Scan for the cell matching the given text and deliver its (x, y) coordinate at center. 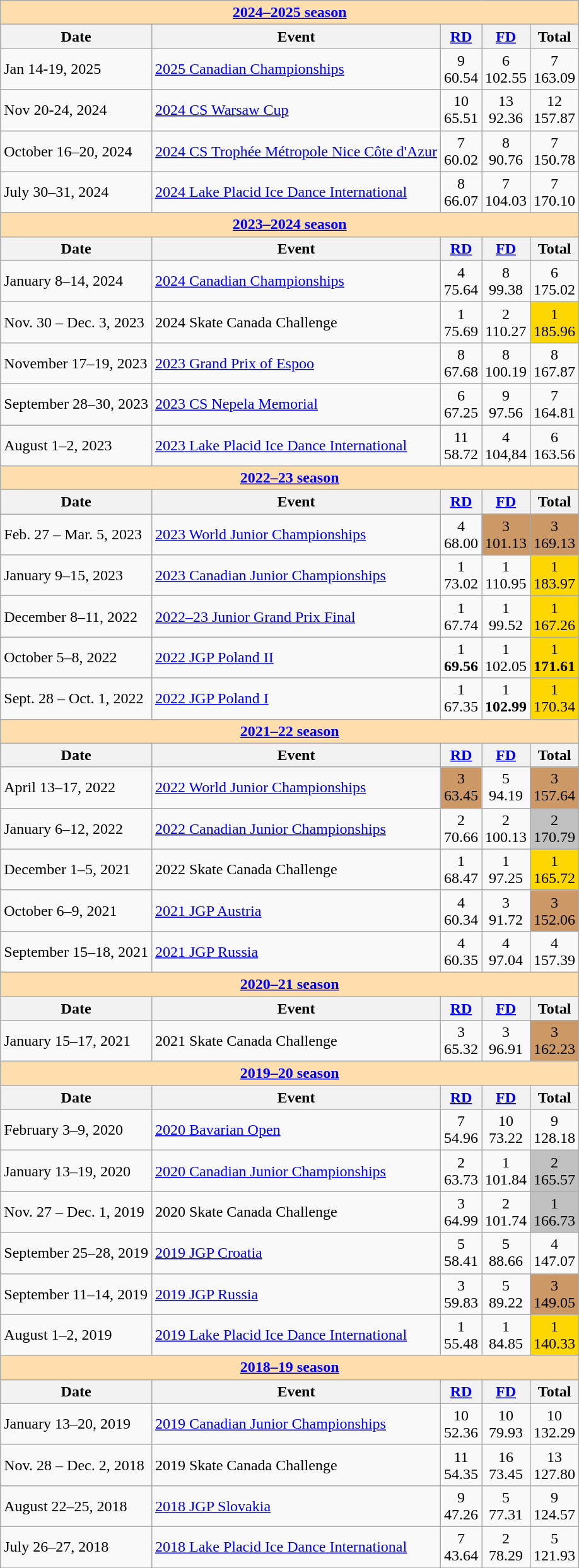
December 1–5, 2021 (76, 869)
5 88.66 (506, 1253)
2 165.57 (555, 1171)
9 128.18 (555, 1130)
October 6–9, 2021 (76, 911)
September 15–18, 2021 (76, 951)
4 75.64 (460, 281)
1 165.72 (555, 869)
2024 Canadian Championships (296, 281)
2 110.27 (506, 322)
November 17–19, 2023 (76, 363)
5 94.19 (506, 787)
7 163.09 (555, 69)
1 185.96 (555, 322)
September 25–28, 2019 (76, 1253)
Nov. 30 – Dec. 3, 2023 (76, 322)
2020 Bavarian Open (296, 1130)
4 97.04 (506, 951)
9 47.26 (460, 1506)
2 78.29 (506, 1547)
7 150.78 (555, 151)
Jan 14-19, 2025 (76, 69)
1 171.61 (555, 657)
1 69.56 (460, 657)
1 84.85 (506, 1335)
7 164.81 (555, 404)
2018–19 season (290, 1367)
16 73.45 (506, 1465)
10 73.22 (506, 1130)
2021 JGP Austria (296, 911)
1 67.74 (460, 617)
2022 Skate Canada Challenge (296, 869)
2 70.66 (460, 829)
3 149.05 (555, 1294)
3 152.06 (555, 911)
7 170.10 (555, 192)
3 63.45 (460, 787)
1 166.73 (555, 1212)
7 43.64 (460, 1547)
2018 JGP Slovakia (296, 1506)
3 101.13 (506, 535)
2024 CS Trophée Métropole Nice Côte d'Azur (296, 151)
January 8–14, 2024 (76, 281)
2 170.79 (555, 829)
2019 Canadian Junior Championships (296, 1424)
January 13–20, 2019 (76, 1424)
5 89.22 (506, 1294)
2022–23 Junior Grand Prix Final (296, 617)
2 63.73 (460, 1171)
2024 Lake Placid Ice Dance International (296, 192)
3 169.13 (555, 535)
13 127.80 (555, 1465)
6 102.55 (506, 69)
2021–22 season (290, 731)
2019 Skate Canada Challenge (296, 1465)
7 104.03 (506, 192)
5 121.93 (555, 1547)
2023 Grand Prix of Espoo (296, 363)
1 67.35 (460, 699)
8 100.19 (506, 363)
5 58.41 (460, 1253)
6 175.02 (555, 281)
1 55.48 (460, 1335)
2 101.74 (506, 1212)
3 64.99 (460, 1212)
2018 Lake Placid Ice Dance International (296, 1547)
7 60.02 (460, 151)
2019 JGP Russia (296, 1294)
January 15–17, 2021 (76, 1041)
Sept. 28 – Oct. 1, 2022 (76, 699)
2024 CS Warsaw Cup (296, 110)
1 170.34 (555, 699)
9 124.57 (555, 1506)
4 60.35 (460, 951)
3 59.83 (460, 1294)
2023 CS Nepela Memorial (296, 404)
2023–2024 season (290, 225)
10 79.93 (506, 1424)
January 9–15, 2023 (76, 575)
4 147.07 (555, 1253)
1 73.02 (460, 575)
8 90.76 (506, 151)
1 167.26 (555, 617)
10 132.29 (555, 1424)
2019 Lake Placid Ice Dance International (296, 1335)
October 16–20, 2024 (76, 151)
9 97.56 (506, 404)
February 3–9, 2020 (76, 1130)
3 157.64 (555, 787)
6 163.56 (555, 445)
August 22–25, 2018 (76, 1506)
2023 Canadian Junior Championships (296, 575)
2019–20 season (290, 1074)
December 8–11, 2022 (76, 617)
2019 JGP Croatia (296, 1253)
1 140.33 (555, 1335)
April 13–17, 2022 (76, 787)
January 6–12, 2022 (76, 829)
July 30–31, 2024 (76, 192)
2021 Skate Canada Challenge (296, 1041)
1 102.05 (506, 657)
4 104,84 (506, 445)
11 58.72 (460, 445)
5 77.31 (506, 1506)
12 157.87 (555, 110)
8 66.07 (460, 192)
2025 Canadian Championships (296, 69)
1 110.95 (506, 575)
4 157.39 (555, 951)
9 60.54 (460, 69)
2022 World Junior Championships (296, 787)
7 54.96 (460, 1130)
4 68.00 (460, 535)
2022 Canadian Junior Championships (296, 829)
2020 Skate Canada Challenge (296, 1212)
11 54.35 (460, 1465)
2022 JGP Poland II (296, 657)
1 101.84 (506, 1171)
3 65.32 (460, 1041)
1 75.69 (460, 322)
Nov 20-24, 2024 (76, 110)
2023 World Junior Championships (296, 535)
September 11–14, 2019 (76, 1294)
2021 JGP Russia (296, 951)
6 67.25 (460, 404)
August 1–2, 2019 (76, 1335)
3 96.91 (506, 1041)
1 102.99 (506, 699)
Feb. 27 – Mar. 5, 2023 (76, 535)
3 162.23 (555, 1041)
4 60.34 (460, 911)
2024 Skate Canada Challenge (296, 322)
2022 JGP Poland I (296, 699)
2020 Canadian Junior Championships (296, 1171)
3 91.72 (506, 911)
1 183.97 (555, 575)
2023 Lake Placid Ice Dance International (296, 445)
8 67.68 (460, 363)
8 167.87 (555, 363)
1 68.47 (460, 869)
13 92.36 (506, 110)
10 52.36 (460, 1424)
Nov. 27 – Dec. 1, 2019 (76, 1212)
October 5–8, 2022 (76, 657)
2020–21 season (290, 984)
10 65.51 (460, 110)
August 1–2, 2023 (76, 445)
2 100.13 (506, 829)
1 99.52 (506, 617)
January 13–19, 2020 (76, 1171)
2022–23 season (290, 478)
2024–2025 season (290, 13)
July 26–27, 2018 (76, 1547)
1 97.25 (506, 869)
Nov. 28 – Dec. 2, 2018 (76, 1465)
September 28–30, 2023 (76, 404)
8 99.38 (506, 281)
